Return the [X, Y] coordinate for the center point of the cell that contains the specified text.  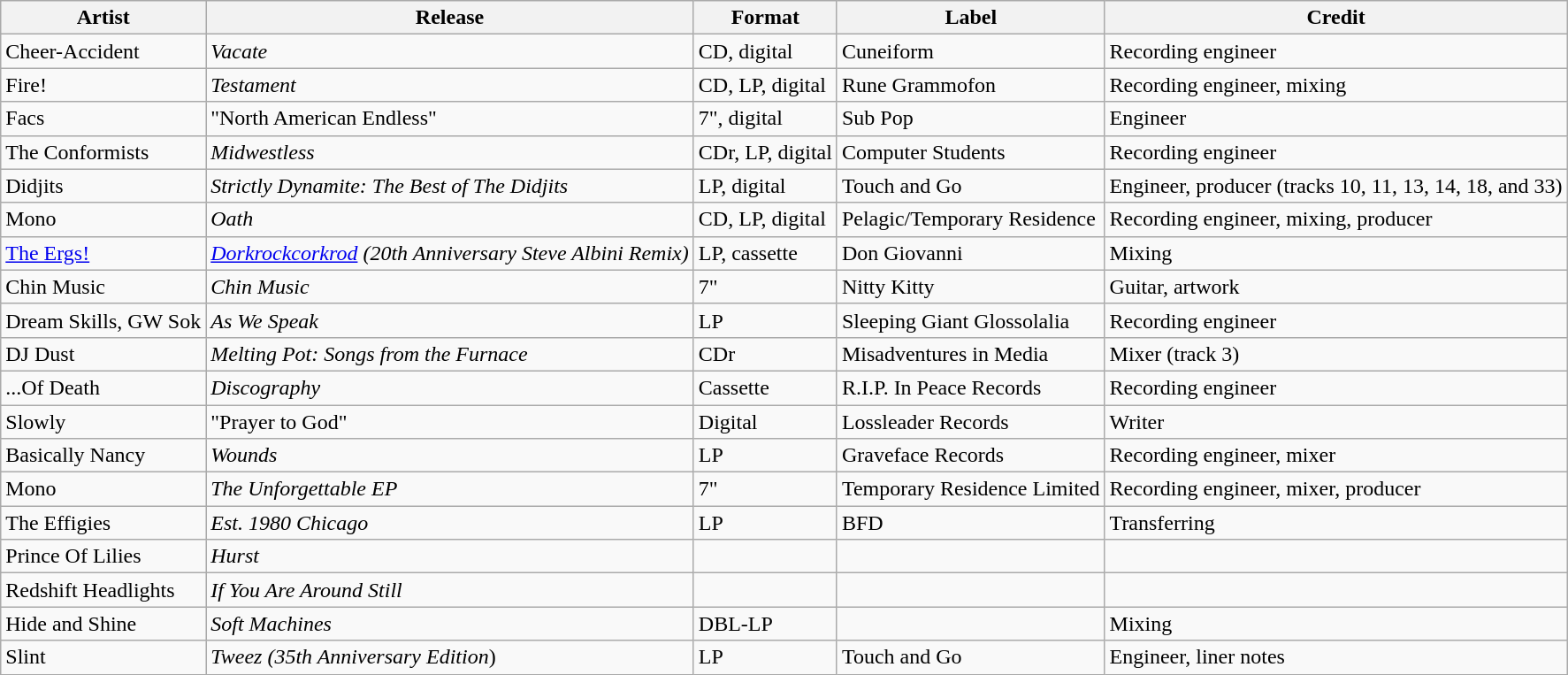
Engineer [1335, 119]
Soft Machines [450, 624]
BFD [971, 523]
Sub Pop [971, 119]
Midwestless [450, 152]
Wounds [450, 456]
Transferring [1335, 523]
Prince Of Lilies [103, 556]
Rune Grammofon [971, 85]
Engineer, producer (tracks 10, 11, 13, 14, 18, and 33) [1335, 186]
Nitty Kitty [971, 287]
Graveface Records [971, 456]
"Prayer to God" [450, 422]
Hide and Shine [103, 624]
Vacate [450, 51]
Recording engineer, mixing [1335, 85]
DBL-LP [765, 624]
Release [450, 18]
Slint [103, 657]
As We Speak [450, 320]
...Of Death [103, 387]
Format [765, 18]
LP, cassette [765, 253]
Basically Nancy [103, 456]
Temporary Residence Limited [971, 489]
Strictly Dynamite: The Best of The Didjits [450, 186]
Engineer, liner notes [1335, 657]
Cassette [765, 387]
Tweez (35th Anniversary Edition) [450, 657]
Recording engineer, mixing, producer [1335, 219]
Pelagic/Temporary Residence [971, 219]
The Unforgettable EP [450, 489]
Dream Skills, GW Sok [103, 320]
Fire! [103, 85]
R.I.P. In Peace Records [971, 387]
Computer Students [971, 152]
Didjits [103, 186]
Testament [450, 85]
Cheer-Accident [103, 51]
Sleeping Giant Glossolalia [971, 320]
Artist [103, 18]
Misadventures in Media [971, 354]
Label [971, 18]
7", digital [765, 119]
DJ Dust [103, 354]
The Ergs! [103, 253]
The Effigies [103, 523]
Don Giovanni [971, 253]
Credit [1335, 18]
CDr, LP, digital [765, 152]
Oath [450, 219]
Cuneiform [971, 51]
Writer [1335, 422]
Recording engineer, mixer, producer [1335, 489]
LP, digital [765, 186]
Discography [450, 387]
Mixer (track 3) [1335, 354]
Guitar, artwork [1335, 287]
Dorkrockcorkrod (20th Anniversary Steve Albini Remix) [450, 253]
CD, digital [765, 51]
Slowly [103, 422]
"North American Endless" [450, 119]
If You Are Around Still [450, 590]
Melting Pot: Songs from the Furnace [450, 354]
The Conformists [103, 152]
Est. 1980 Chicago [450, 523]
Digital [765, 422]
Facs [103, 119]
Redshift Headlights [103, 590]
Hurst [450, 556]
CDr [765, 354]
Recording engineer, mixer [1335, 456]
Lossleader Records [971, 422]
